Identify which cell holds the provided text, then report its [X, Y] central coordinate. 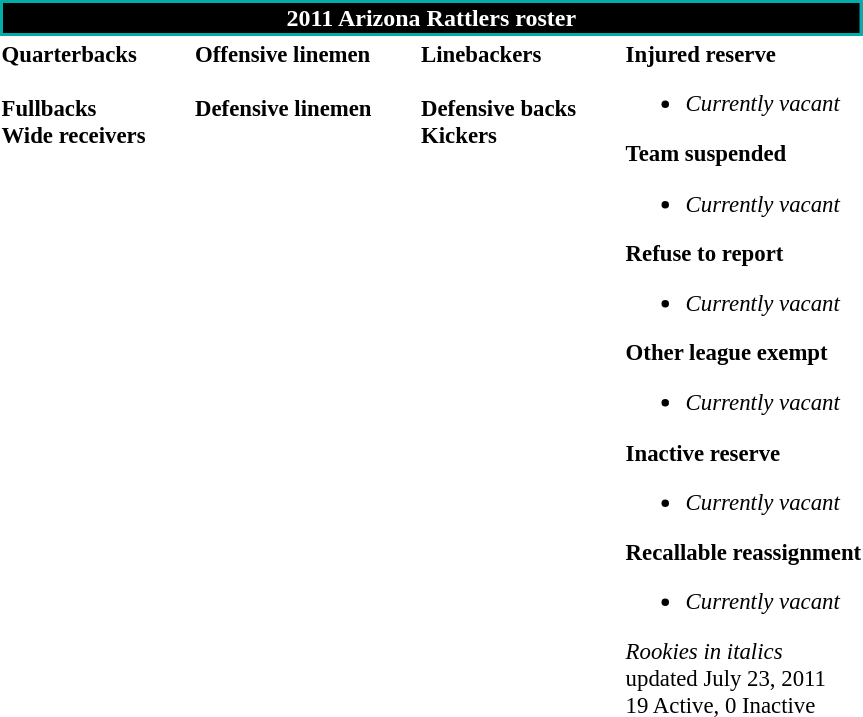
2011 Arizona Rattlers roster [432, 18]
